Provide the [X, Y] coordinate of the cell's center where the given text is located.  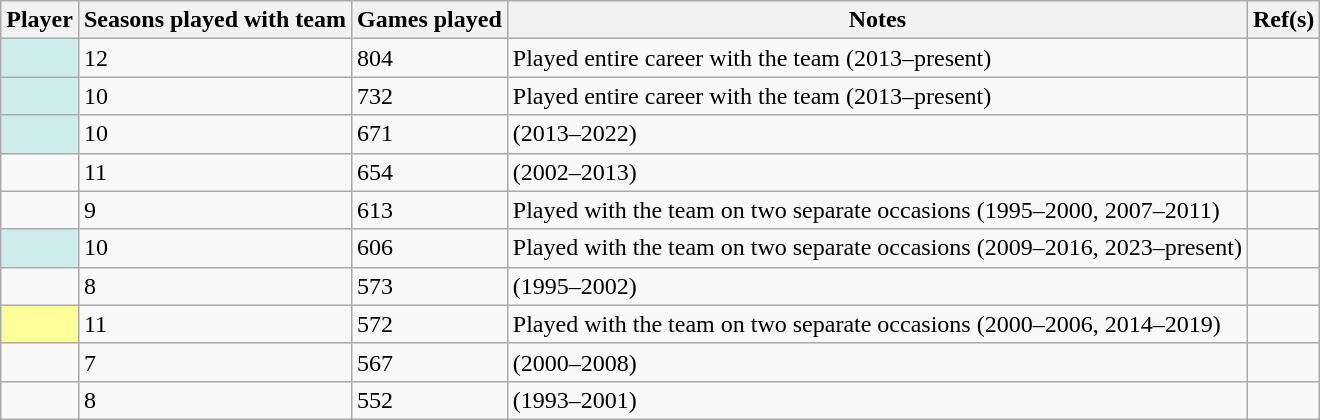
(2013–2022) [877, 134]
(2000–2008) [877, 362]
804 [430, 58]
613 [430, 210]
Seasons played with team [214, 20]
Games played [430, 20]
732 [430, 96]
Played with the team on two separate occasions (2009–2016, 2023–present) [877, 248]
Played with the team on two separate occasions (2000–2006, 2014–2019) [877, 324]
552 [430, 400]
Ref(s) [1284, 20]
671 [430, 134]
573 [430, 286]
606 [430, 248]
9 [214, 210]
(1993–2001) [877, 400]
(2002–2013) [877, 172]
Played with the team on two separate occasions (1995–2000, 2007–2011) [877, 210]
(1995–2002) [877, 286]
Notes [877, 20]
7 [214, 362]
572 [430, 324]
654 [430, 172]
Player [40, 20]
12 [214, 58]
567 [430, 362]
